Find where the given text appears and provide that cell's center as (x, y) coordinate. 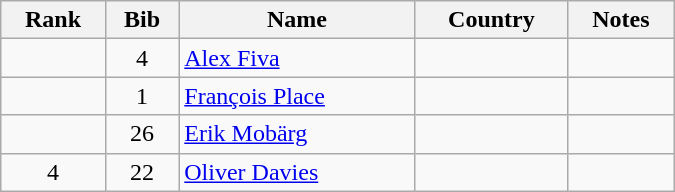
Alex Fiva (297, 58)
26 (142, 134)
Oliver Davies (297, 172)
Erik Mobärg (297, 134)
Country (491, 20)
Name (297, 20)
22 (142, 172)
Rank (54, 20)
Notes (622, 20)
Bib (142, 20)
1 (142, 96)
François Place (297, 96)
